From the cell containing the given text, extract its center point as [X, Y] coordinate. 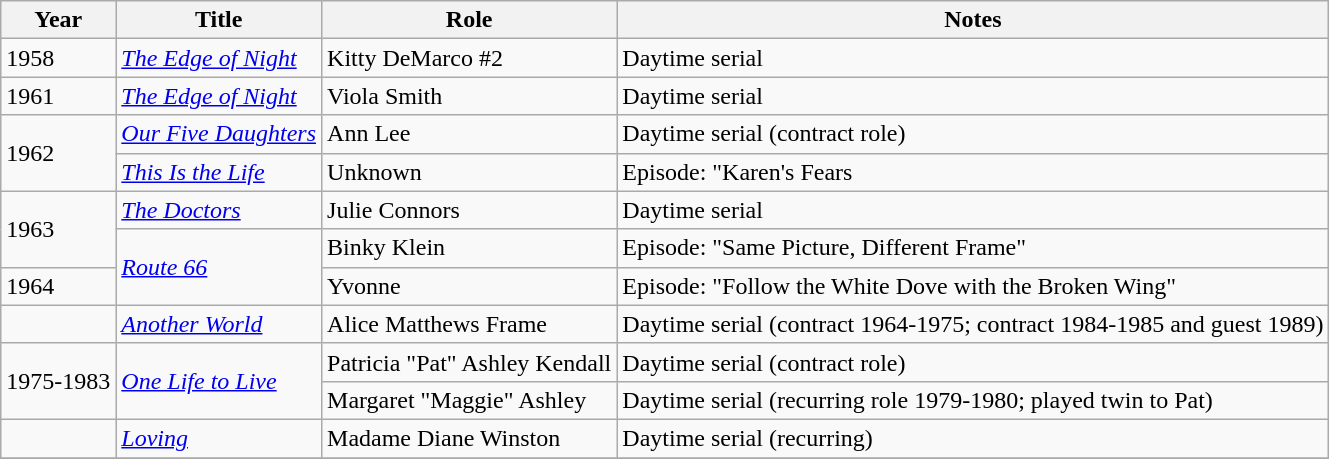
Episode: "Karen's Fears [973, 172]
1964 [58, 286]
Margaret "Maggie" Ashley [470, 400]
Episode: "Same Picture, Different Frame" [973, 248]
Unknown [470, 172]
Loving [219, 438]
Role [470, 20]
Another World [219, 324]
This Is the Life [219, 172]
Year [58, 20]
1975-1983 [58, 381]
1958 [58, 58]
Episode: "Follow the White Dove with the Broken Wing" [973, 286]
Viola Smith [470, 96]
Alice Matthews Frame [470, 324]
Madame Diane Winston [470, 438]
1961 [58, 96]
One Life to Live [219, 381]
Daytime serial (recurring) [973, 438]
Yvonne [470, 286]
Patricia "Pat" Ashley Kendall [470, 362]
Daytime serial (recurring role 1979-1980; played twin to Pat) [973, 400]
Route 66 [219, 267]
Our Five Daughters [219, 134]
1963 [58, 229]
Ann Lee [470, 134]
1962 [58, 153]
Title [219, 20]
Kitty DeMarco #2 [470, 58]
Notes [973, 20]
Daytime serial (contract 1964-1975; contract 1984-1985 and guest 1989) [973, 324]
Julie Connors [470, 210]
Binky Klein [470, 248]
The Doctors [219, 210]
